Scan for the cell matching the given text and deliver its [x, y] coordinate at center. 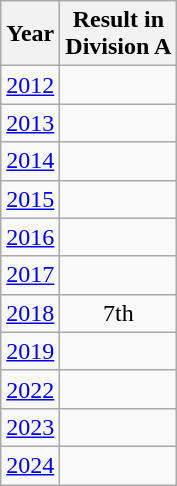
Year [30, 34]
2017 [30, 275]
2016 [30, 237]
2012 [30, 85]
2014 [30, 161]
7th [118, 313]
2018 [30, 313]
2015 [30, 199]
2013 [30, 123]
2019 [30, 351]
2023 [30, 427]
Result inDivision A [118, 34]
2024 [30, 465]
2022 [30, 389]
